For the text-containing cell, return its midpoint in (x, y) coordinate format. 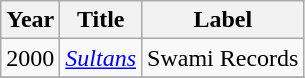
Title (101, 20)
Sultans (101, 58)
Year (30, 20)
Swami Records (223, 58)
Label (223, 20)
2000 (30, 58)
